Output the (x, y) coordinate of the center of the cell containing the given text.  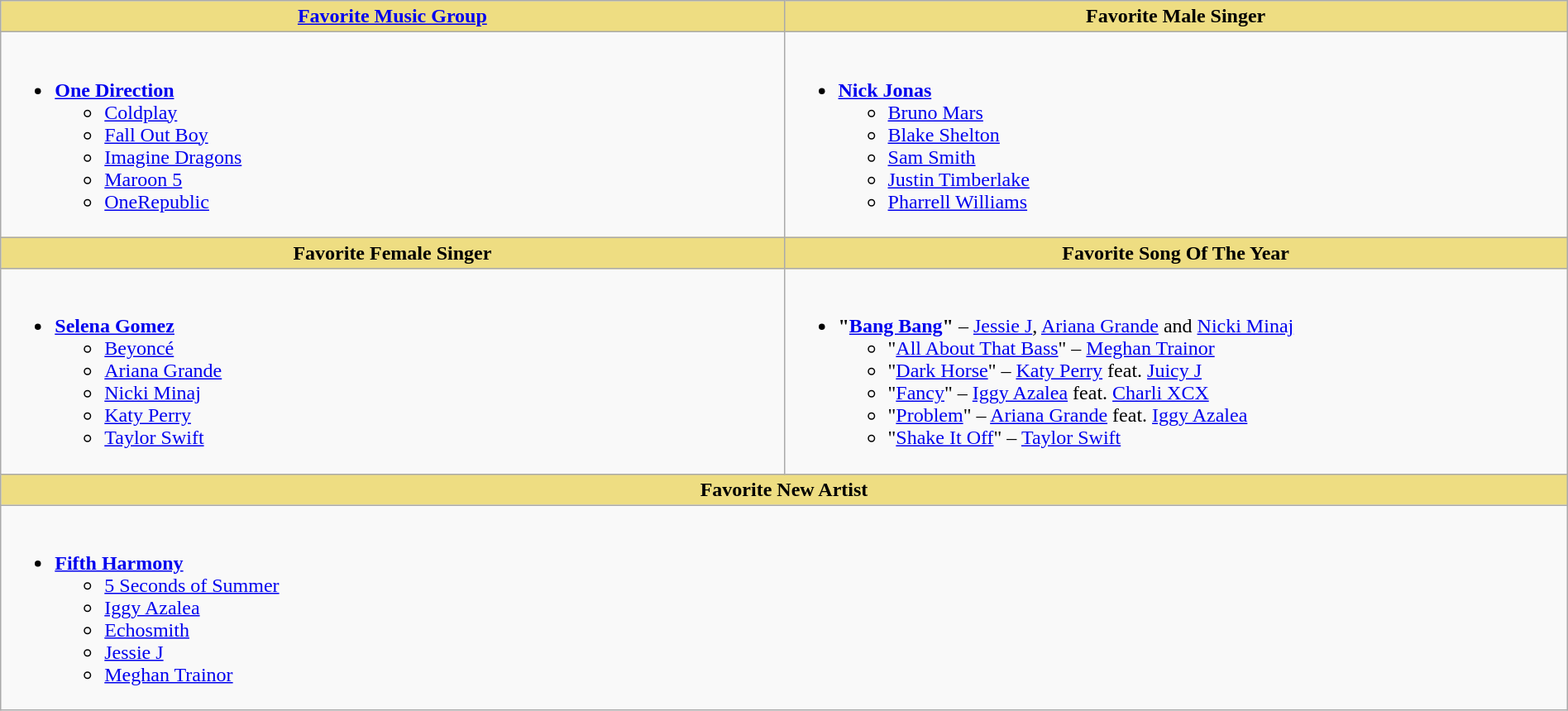
Nick JonasBruno MarsBlake SheltonSam SmithJustin TimberlakePharrell Williams (1176, 135)
Selena GomezBeyoncéAriana GrandeNicki MinajKaty PerryTaylor Swift (392, 371)
Fifth Harmony5 Seconds of SummerIggy AzaleaEchosmithJessie JMeghan Trainor (784, 608)
Favorite New Artist (784, 489)
Favorite Music Group (392, 17)
Favorite Song Of The Year (1176, 253)
Favorite Male Singer (1176, 17)
One DirectionColdplayFall Out BoyImagine DragonsMaroon 5OneRepublic (392, 135)
Favorite Female Singer (392, 253)
